Find where the given text appears and provide that cell's center as [X, Y] coordinate. 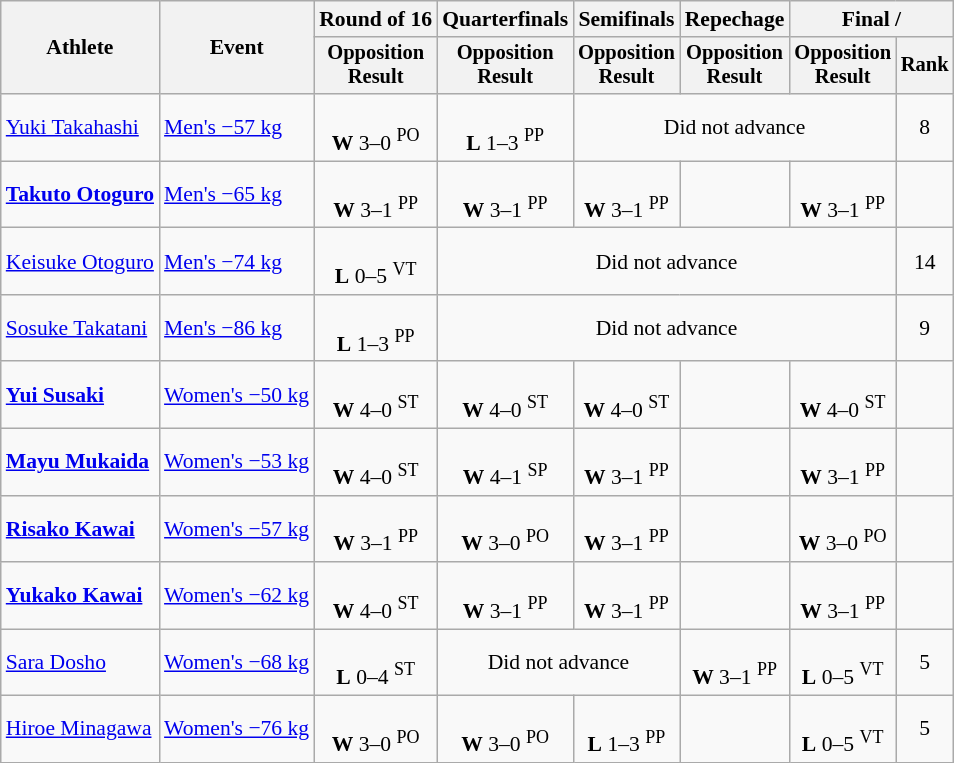
Mayu Mukaida [80, 462]
8 [925, 128]
Women's −50 kg [236, 396]
9 [925, 328]
Women's −53 kg [236, 462]
Hiroe Minagawa [80, 730]
Takuto Otoguro [80, 194]
Women's −62 kg [236, 596]
W 4–1 SP [505, 462]
14 [925, 262]
Men's −86 kg [236, 328]
Event [236, 48]
Women's −57 kg [236, 528]
Yukako Kawai [80, 596]
Women's −76 kg [236, 730]
Men's −74 kg [236, 262]
Men's −65 kg [236, 194]
Semifinals [626, 19]
Women's −68 kg [236, 662]
Yuki Takahashi [80, 128]
Final / [871, 19]
Sara Dosho [80, 662]
Yui Susaki [80, 396]
Men's −57 kg [236, 128]
Quarterfinals [505, 19]
Repechage [735, 19]
Athlete [80, 48]
Rank [925, 66]
Keisuke Otoguro [80, 262]
Risako Kawai [80, 528]
L 0–4 ST [376, 662]
Round of 16 [376, 19]
Sosuke Takatani [80, 328]
